Output the (X, Y) coordinate of the center of the cell containing the given text.  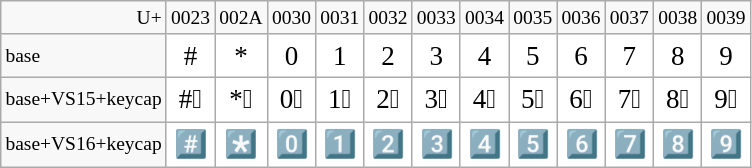
#️⃣ (190, 144)
0031 (340, 18)
6︎⃣ (581, 100)
4 (484, 56)
5️⃣ (533, 144)
002A (242, 18)
1︎⃣ (340, 100)
9 (726, 56)
0034 (484, 18)
0037 (629, 18)
# (190, 56)
0035 (533, 18)
0023 (190, 18)
0038 (677, 18)
8︎⃣ (677, 100)
2️⃣ (388, 144)
8️⃣ (677, 144)
8 (677, 56)
1️⃣ (340, 144)
7 (629, 56)
1 (340, 56)
4︎⃣ (484, 100)
base (84, 56)
5 (533, 56)
9︎⃣ (726, 100)
6️⃣ (581, 144)
3️⃣ (436, 144)
0 (291, 56)
0️⃣ (291, 144)
0036 (581, 18)
U+ (84, 18)
7️⃣ (629, 144)
*︎⃣ (242, 100)
base+VS15+keycap (84, 100)
0033 (436, 18)
2 (388, 56)
*️⃣ (242, 144)
#︎⃣ (190, 100)
3︎⃣ (436, 100)
6 (581, 56)
4️⃣ (484, 144)
9️⃣ (726, 144)
5︎⃣ (533, 100)
0032 (388, 18)
7︎⃣ (629, 100)
3 (436, 56)
base+VS16+keycap (84, 144)
0︎⃣ (291, 100)
0030 (291, 18)
* (242, 56)
2︎⃣ (388, 100)
0039 (726, 18)
